Locate the cell with the specified text and output its [x, y] center coordinate. 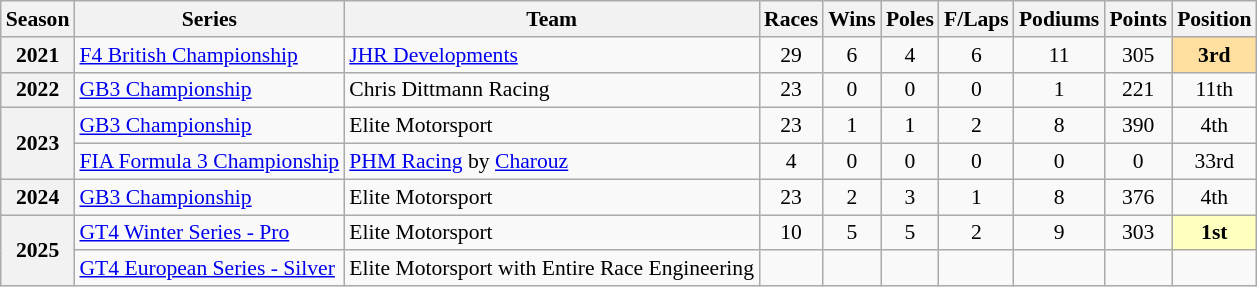
Podiums [1060, 19]
FIA Formula 3 Championship [209, 162]
Points [1138, 19]
Poles [910, 19]
2025 [38, 250]
9 [1060, 233]
F4 British Championship [209, 55]
2021 [38, 55]
Season [38, 19]
Elite Motorsport with Entire Race Engineering [552, 269]
GT4 Winter Series - Pro [209, 233]
10 [791, 233]
221 [1138, 90]
29 [791, 55]
PHM Racing by Charouz [552, 162]
376 [1138, 197]
3 [910, 197]
11th [1214, 90]
33rd [1214, 162]
2022 [38, 90]
303 [1138, 233]
3rd [1214, 55]
Team [552, 19]
2024 [38, 197]
F/Laps [976, 19]
2023 [38, 144]
Series [209, 19]
305 [1138, 55]
Chris Dittmann Racing [552, 90]
Position [1214, 19]
Races [791, 19]
GT4 European Series - Silver [209, 269]
1st [1214, 233]
Wins [852, 19]
390 [1138, 126]
11 [1060, 55]
JHR Developments [552, 55]
